Locate the cell with the specified text and output its (x, y) center coordinate. 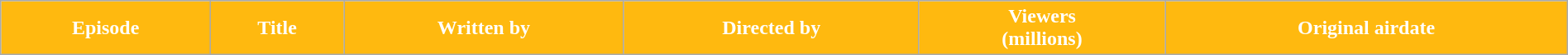
Viewers(millions) (1042, 28)
Original airdate (1366, 28)
Written by (485, 28)
Directed by (771, 28)
Episode (106, 28)
Title (278, 28)
